Pinpoint the cell where the given text exists, returning its [x, y] midpoint coordinate. 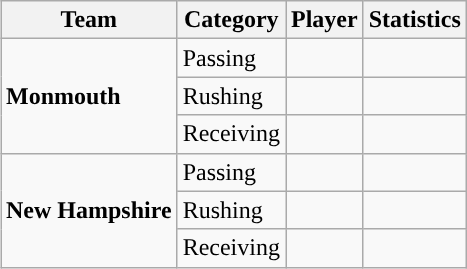
Monmouth [88, 96]
Player [325, 20]
Team [88, 20]
New Hampshire [88, 210]
Statistics [414, 20]
Category [231, 20]
